From the cell containing the given text, extract its center point as (x, y) coordinate. 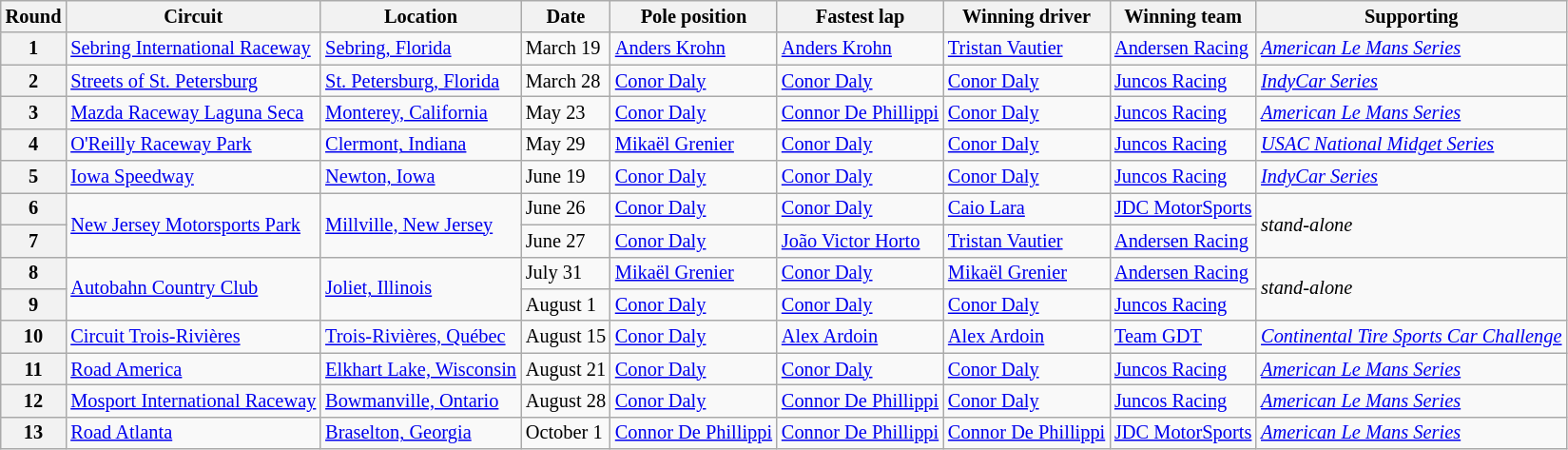
4 (34, 145)
Date (566, 16)
Iowa Speedway (193, 177)
St. Petersburg, Florida (420, 81)
Round (34, 16)
August 1 (566, 304)
May 29 (566, 145)
Fastest lap (860, 16)
June 26 (566, 208)
June 19 (566, 177)
Mazda Raceway Laguna Seca (193, 112)
March 19 (566, 49)
August 15 (566, 337)
Millville, New Jersey (420, 225)
Pole position (694, 16)
8 (34, 273)
3 (34, 112)
5 (34, 177)
Joliet, Illinois (420, 289)
USAC National Midget Series (1411, 145)
6 (34, 208)
Supporting (1411, 16)
Continental Tire Sports Car Challenge (1411, 337)
August 28 (566, 401)
Clermont, Indiana (420, 145)
Location (420, 16)
Streets of St. Petersburg (193, 81)
May 23 (566, 112)
Team GDT (1183, 337)
July 31 (566, 273)
13 (34, 433)
Circuit Trois-Rivières (193, 337)
2 (34, 81)
Bowmanville, Ontario (420, 401)
Sebring, Florida (420, 49)
March 28 (566, 81)
12 (34, 401)
Braselton, Georgia (420, 433)
Sebring International Raceway (193, 49)
João Victor Horto (860, 241)
9 (34, 304)
Elkhart Lake, Wisconsin (420, 369)
Winning team (1183, 16)
Mosport International Raceway (193, 401)
Circuit (193, 16)
Autobahn Country Club (193, 289)
June 27 (566, 241)
Road America (193, 369)
Trois-Rivières, Québec (420, 337)
10 (34, 337)
New Jersey Motorsports Park (193, 225)
1 (34, 49)
Monterey, California (420, 112)
O'Reilly Raceway Park (193, 145)
Newton, Iowa (420, 177)
Caio Lara (1027, 208)
11 (34, 369)
Road Atlanta (193, 433)
October 1 (566, 433)
August 21 (566, 369)
7 (34, 241)
Winning driver (1027, 16)
